Return (x, y) of the center of cell containing provided text 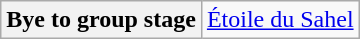
Étoile du Sahel (280, 20)
Bye to group stage (102, 20)
